For the text-containing cell, return its midpoint in (X, Y) coordinate format. 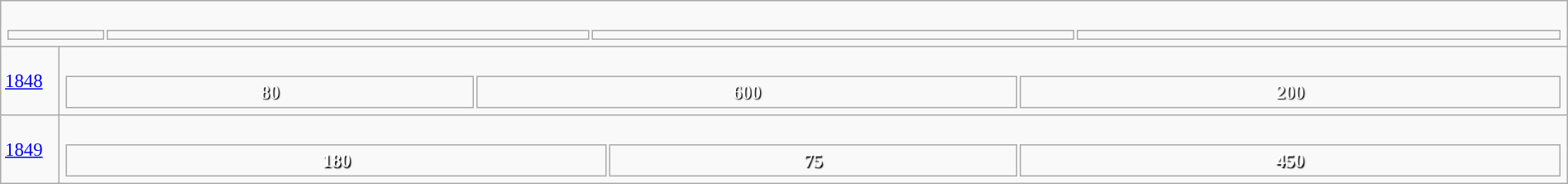
180 (337, 161)
600 (747, 91)
80 600 200 (813, 81)
450 (1290, 161)
80 (270, 91)
1849 (30, 149)
1848 (30, 81)
75 (814, 161)
180 75 450 (813, 149)
200 (1290, 91)
